Identify which cell holds the provided text, then report its [x, y] central coordinate. 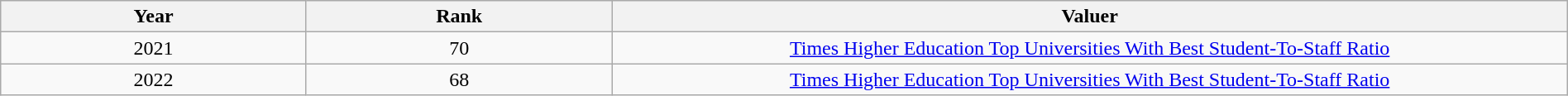
68 [459, 79]
Rank [459, 17]
Year [154, 17]
2022 [154, 79]
Valuer [1090, 17]
70 [459, 48]
2021 [154, 48]
